Capture the cell that displays the provided text and extract its [x, y] central coordinate. 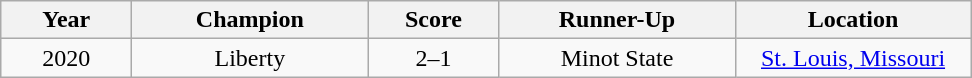
Champion [250, 20]
Runner-Up [617, 20]
Score [434, 20]
2020 [66, 58]
2–1 [434, 58]
Location [853, 20]
Minot State [617, 58]
St. Louis, Missouri [853, 58]
Year [66, 20]
Liberty [250, 58]
